For the text-containing cell, return its midpoint in (x, y) coordinate format. 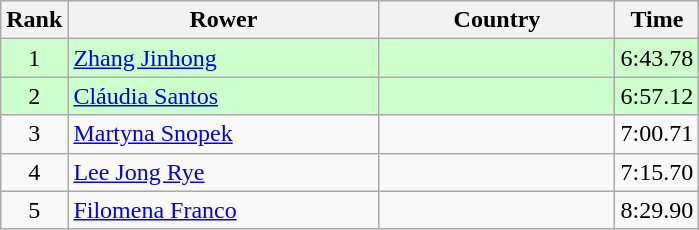
8:29.90 (657, 210)
7:15.70 (657, 172)
Rank (34, 20)
Martyna Snopek (224, 134)
Time (657, 20)
3 (34, 134)
2 (34, 96)
Lee Jong Rye (224, 172)
Filomena Franco (224, 210)
Cláudia Santos (224, 96)
1 (34, 58)
6:57.12 (657, 96)
7:00.71 (657, 134)
Zhang Jinhong (224, 58)
Country (497, 20)
6:43.78 (657, 58)
5 (34, 210)
4 (34, 172)
Rower (224, 20)
